Detect which cell encompasses the target text, then output its (X, Y) center coordinate. 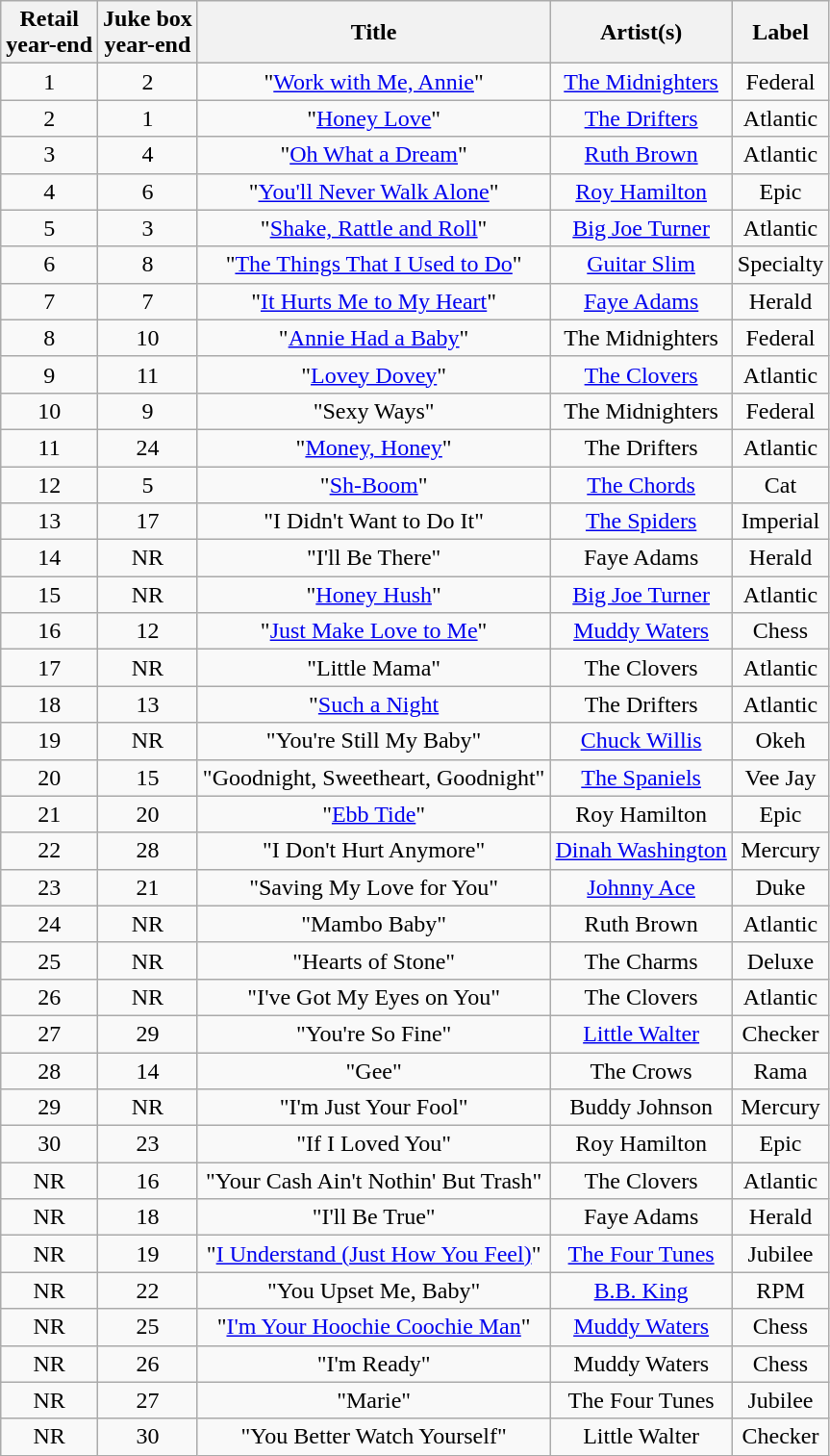
"Honey Love" (373, 118)
"Your Cash Ain't Nothin' But Trash" (373, 1181)
Retailyear-end (50, 33)
Guitar Slim (641, 265)
"You're Still My Baby" (373, 741)
"Oh What a Dream" (373, 155)
RPM (780, 1290)
"Gee" (373, 1071)
"Annie Had a Baby" (373, 338)
Vee Jay (780, 778)
B.B. King (641, 1290)
"Sexy Ways" (373, 411)
Deluxe (780, 960)
"I'm Just Your Fool" (373, 1108)
"Goodnight, Sweetheart, Goodnight" (373, 778)
"Marie" (373, 1400)
Rama (780, 1071)
"Just Make Love to Me" (373, 631)
The Spiders (641, 522)
Okeh (780, 741)
Chuck Willis (641, 741)
"Hearts of Stone" (373, 960)
"Mambo Baby" (373, 924)
"I Didn't Want to Do It" (373, 522)
"I Don't Hurt Anymore" (373, 851)
"I Understand (Just How You Feel)" (373, 1254)
Buddy Johnson (641, 1108)
"Lovey Dovey" (373, 374)
"If I Loved You" (373, 1144)
"You Upset Me, Baby" (373, 1290)
Johnny Ace (641, 887)
"Shake, Rattle and Roll" (373, 228)
"Sh-Boom" (373, 484)
Specialty (780, 265)
"I'm Ready" (373, 1364)
Dinah Washington (641, 851)
"Money, Honey" (373, 447)
"I've Got My Eyes on You" (373, 997)
"Work with Me, Annie" (373, 82)
Artist(s) (641, 33)
The Charms (641, 960)
"You'll Never Walk Alone" (373, 192)
"Little Mama" (373, 668)
Cat (780, 484)
Label (780, 33)
"I'll Be True" (373, 1217)
Duke (780, 887)
The Crows (641, 1071)
The Chords (641, 484)
Imperial (780, 522)
Juke boxyear-end (148, 33)
"Ebb Tide" (373, 814)
"Saving My Love for You" (373, 887)
"I'll Be There" (373, 558)
"It Hurts Me to My Heart" (373, 301)
Title (373, 33)
The Spaniels (641, 778)
"Such a Night (373, 704)
"Honey Hush" (373, 595)
"The Things That I Used to Do" (373, 265)
"You're So Fine" (373, 1034)
"You Better Watch Yourself" (373, 1437)
"I'm Your Hoochie Coochie Man" (373, 1327)
